Identify which cell holds the provided text, then report its (X, Y) central coordinate. 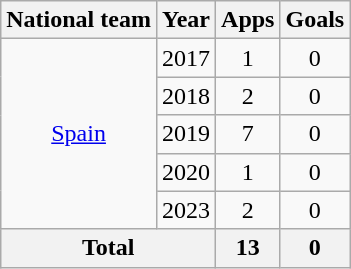
National team (79, 20)
2023 (186, 210)
2020 (186, 172)
Total (108, 248)
Year (186, 20)
13 (248, 248)
2018 (186, 96)
2017 (186, 58)
Spain (79, 134)
7 (248, 134)
Goals (315, 20)
Apps (248, 20)
2019 (186, 134)
